Search for the cell housing the specified text and yield its [X, Y] center coordinate. 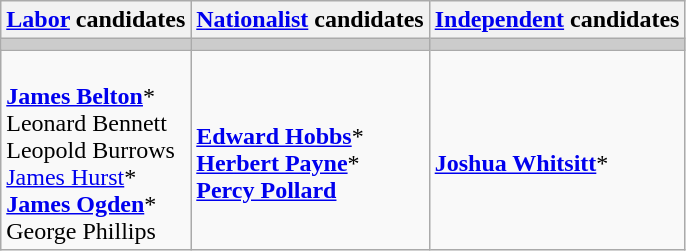
Nationalist candidates [310, 20]
Joshua Whitsitt* [557, 150]
Independent candidates [557, 20]
Labor candidates [96, 20]
Edward Hobbs* Herbert Payne* Percy Pollard [310, 150]
James Belton* Leonard Bennett Leopold Burrows James Hurst* James Ogden* George Phillips [96, 150]
